Find where the given text appears and provide that cell's center as [X, Y] coordinate. 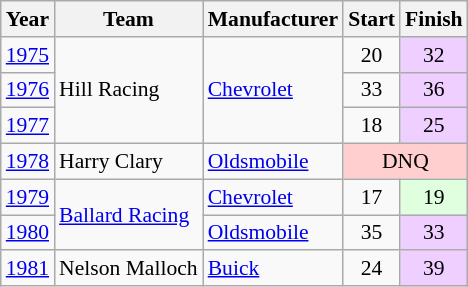
Finish [434, 19]
Harry Clary [128, 162]
1978 [28, 162]
36 [434, 90]
1981 [28, 269]
Ballard Racing [128, 214]
19 [434, 197]
1975 [28, 55]
Buick [273, 269]
24 [372, 269]
1976 [28, 90]
DNQ [406, 162]
Nelson Malloch [128, 269]
39 [434, 269]
25 [434, 126]
Team [128, 19]
Year [28, 19]
1980 [28, 233]
Manufacturer [273, 19]
1979 [28, 197]
17 [372, 197]
32 [434, 55]
Start [372, 19]
1977 [28, 126]
18 [372, 126]
35 [372, 233]
20 [372, 55]
Hill Racing [128, 90]
